Search for the cell housing the specified text and yield its (X, Y) center coordinate. 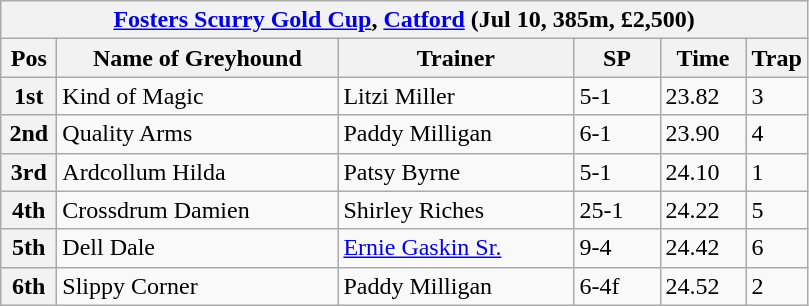
Fosters Scurry Gold Cup, Catford (Jul 10, 385m, £2,500) (404, 20)
5th (29, 248)
Litzi Miller (456, 96)
Kind of Magic (198, 96)
24.10 (703, 172)
24.52 (703, 286)
Slippy Corner (198, 286)
Trainer (456, 58)
Pos (29, 58)
Shirley Riches (456, 210)
6th (29, 286)
24.22 (703, 210)
Patsy Byrne (456, 172)
Name of Greyhound (198, 58)
9-4 (617, 248)
24.42 (703, 248)
6-4f (617, 286)
4th (29, 210)
23.90 (703, 134)
3 (776, 96)
Quality Arms (198, 134)
6-1 (617, 134)
Ernie Gaskin Sr. (456, 248)
6 (776, 248)
1st (29, 96)
2nd (29, 134)
25-1 (617, 210)
Crossdrum Damien (198, 210)
Dell Dale (198, 248)
SP (617, 58)
Trap (776, 58)
2 (776, 286)
Ardcollum Hilda (198, 172)
3rd (29, 172)
1 (776, 172)
5 (776, 210)
4 (776, 134)
23.82 (703, 96)
Time (703, 58)
